Return the (X, Y) coordinate for the center point of the cell that contains the specified text.  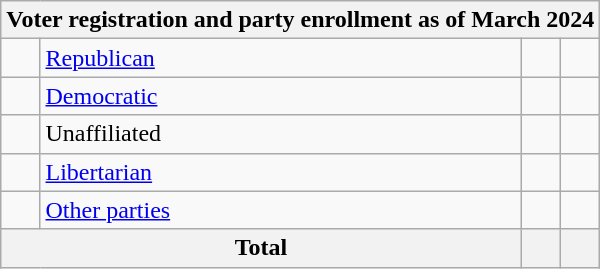
Total (262, 248)
Voter registration and party enrollment as of March 2024 (300, 20)
Other parties (280, 210)
Republican (280, 58)
Libertarian (280, 172)
Unaffiliated (280, 134)
Democratic (280, 96)
